Detect which cell encompasses the target text, then output its [X, Y] center coordinate. 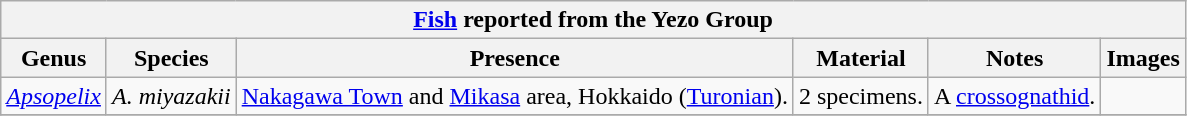
Genus [54, 58]
Notes [1014, 58]
Apsopelix [54, 96]
2 specimens. [860, 96]
Presence [514, 58]
Nakagawa Town and Mikasa area, Hokkaido (Turonian). [514, 96]
A crossognathid. [1014, 96]
Images [1143, 58]
A. miyazakii [171, 96]
Species [171, 58]
Fish reported from the Yezo Group [594, 20]
Material [860, 58]
